For the text-containing cell, return its midpoint in (X, Y) coordinate format. 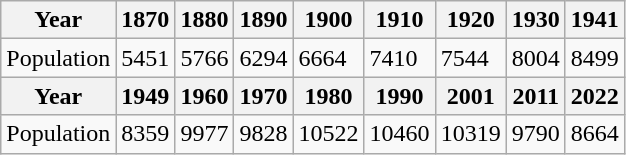
8664 (594, 134)
1890 (264, 20)
10522 (328, 134)
7410 (400, 58)
1920 (470, 20)
1870 (146, 20)
6294 (264, 58)
8359 (146, 134)
5766 (204, 58)
2001 (470, 96)
1910 (400, 20)
10319 (470, 134)
7544 (470, 58)
6664 (328, 58)
9828 (264, 134)
1941 (594, 20)
8499 (594, 58)
1990 (400, 96)
1980 (328, 96)
10460 (400, 134)
1900 (328, 20)
1960 (204, 96)
9790 (536, 134)
2022 (594, 96)
1930 (536, 20)
1949 (146, 96)
9977 (204, 134)
5451 (146, 58)
2011 (536, 96)
1880 (204, 20)
8004 (536, 58)
1970 (264, 96)
